Output the (x, y) coordinate of the center of the cell containing the given text.  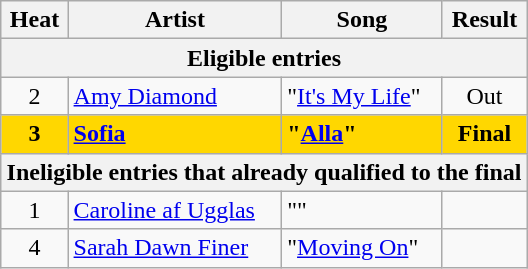
"It's My Life" (362, 96)
2 (34, 96)
4 (34, 248)
Eligible entries (264, 58)
Out (484, 96)
"" (362, 210)
Ineligible entries that already qualified to the final (264, 172)
Song (362, 20)
Caroline af Ugglas (175, 210)
Sofia (175, 134)
Final (484, 134)
Sarah Dawn Finer (175, 248)
Amy Diamond (175, 96)
Result (484, 20)
"Alla" (362, 134)
Artist (175, 20)
3 (34, 134)
Heat (34, 20)
"Moving On" (362, 248)
1 (34, 210)
